From the cell containing the given text, extract its center point as [x, y] coordinate. 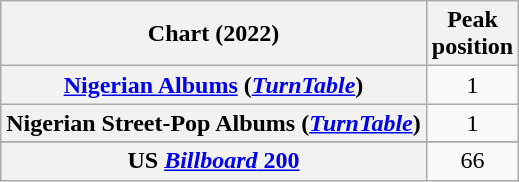
Nigerian Albums (TurnTable) [214, 85]
Nigerian Street-Pop Albums (TurnTable) [214, 123]
66 [472, 161]
US Billboard 200 [214, 161]
Chart (2022) [214, 34]
Peakposition [472, 34]
